Identify which cell holds the provided text, then report its [X, Y] central coordinate. 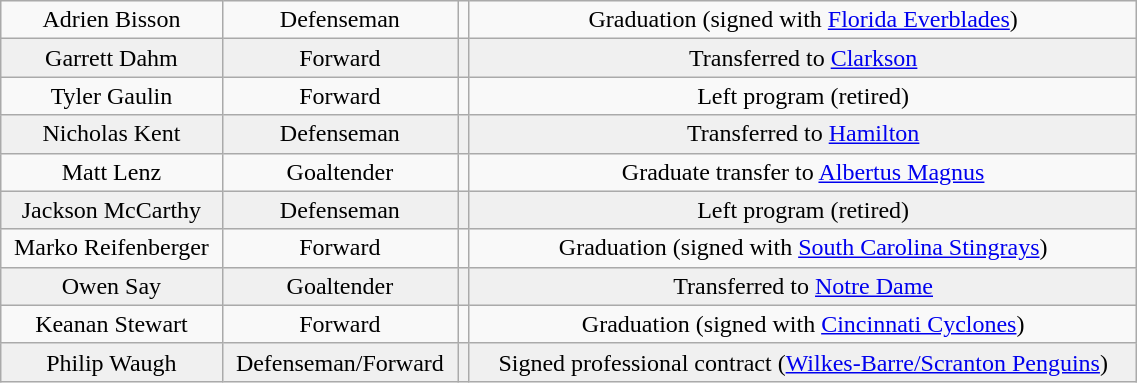
Graduation (signed with South Carolina Stingrays) [802, 248]
Adrien Bisson [112, 20]
Defenseman/Forward [340, 362]
Transferred to Hamilton [802, 134]
Signed professional contract (Wilkes-Barre/Scranton Penguins) [802, 362]
Garrett Dahm [112, 58]
Transferred to Clarkson [802, 58]
Graduation (signed with Cincinnati Cyclones) [802, 324]
Marko Reifenberger [112, 248]
Graduation (signed with Florida Everblades) [802, 20]
Matt Lenz [112, 172]
Transferred to Notre Dame [802, 286]
Philip Waugh [112, 362]
Keanan Stewart [112, 324]
Graduate transfer to Albertus Magnus [802, 172]
Tyler Gaulin [112, 96]
Jackson McCarthy [112, 210]
Nicholas Kent [112, 134]
Owen Say [112, 286]
